For the text-containing cell, return its midpoint in [X, Y] coordinate format. 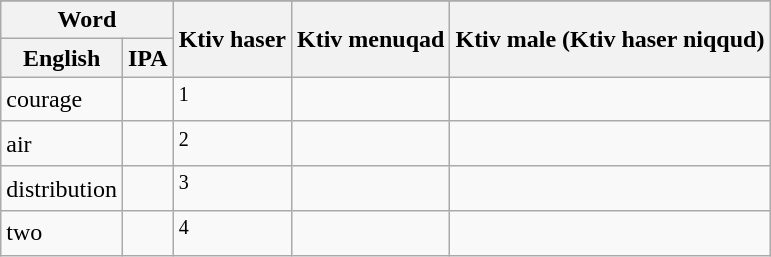
3 [232, 188]
air [62, 144]
Word [87, 20]
2 [232, 144]
4 [232, 234]
two [62, 234]
distribution [62, 188]
1 [232, 100]
IPA [148, 58]
Ktiv male (Ktiv haser niqqud) [610, 39]
courage [62, 100]
Ktiv haser [232, 39]
English [62, 58]
Ktiv menuqad [370, 39]
